Determine the (x, y) coordinate at the center of the cell enclosing the given text.  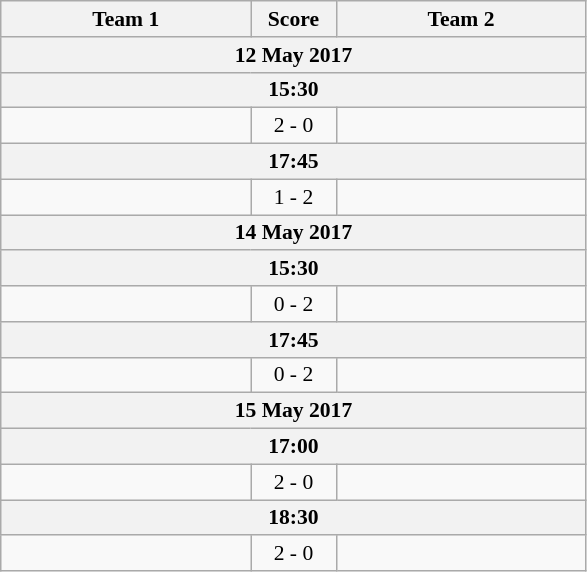
17:00 (294, 447)
18:30 (294, 518)
Team 2 (461, 19)
14 May 2017 (294, 233)
Team 1 (126, 19)
15 May 2017 (294, 411)
Score (294, 19)
12 May 2017 (294, 55)
1 - 2 (294, 197)
